Scan for the cell matching the given text and deliver its [x, y] coordinate at center. 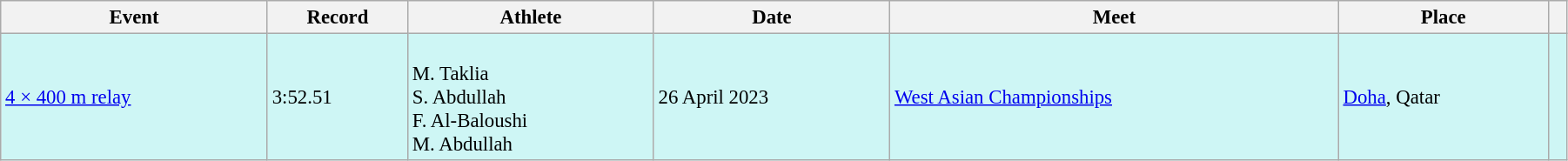
Doha, Qatar [1443, 97]
Meet [1115, 17]
West Asian Championships [1115, 97]
Record [338, 17]
26 April 2023 [771, 97]
3:52.51 [338, 97]
Place [1443, 17]
M. TakliaS. AbdullahF. Al-BaloushiM. Abdullah [531, 97]
Athlete [531, 17]
Event [134, 17]
4 × 400 m relay [134, 97]
Date [771, 17]
